Provide the [x, y] coordinate of the cell's center where the given text is located.  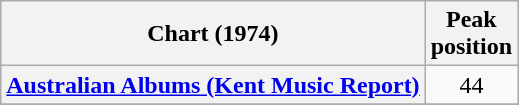
Australian Albums (Kent Music Report) [213, 85]
Peakposition [471, 34]
44 [471, 85]
Chart (1974) [213, 34]
